From the cell containing the given text, extract its center point as [X, Y] coordinate. 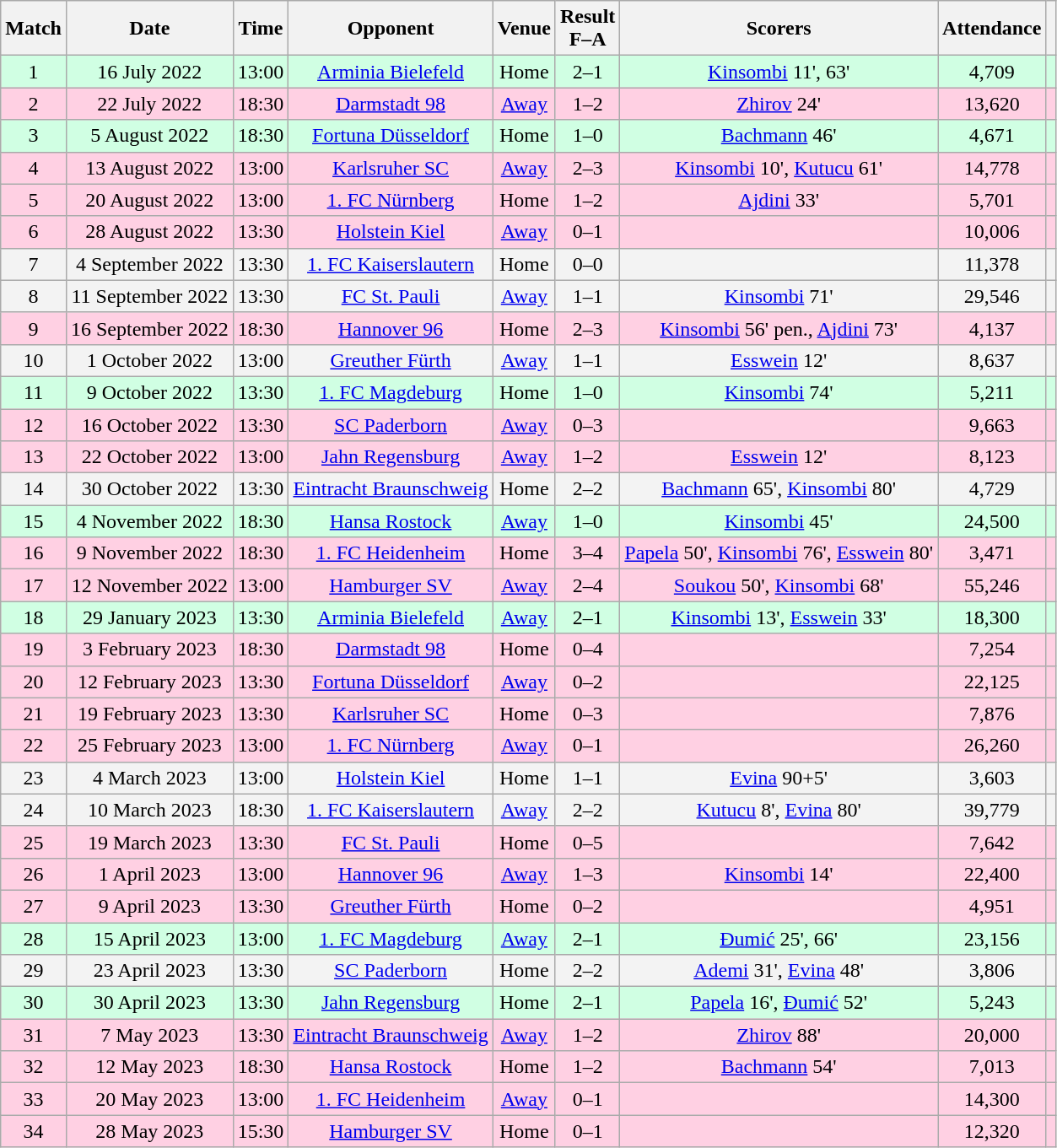
8,637 [992, 360]
4,729 [992, 489]
1–3 [587, 874]
19 March 2023 [149, 842]
Papela 16', Đumić 52' [779, 1003]
1 [34, 72]
9 October 2022 [149, 392]
16 [34, 553]
19 [34, 649]
13,620 [992, 104]
5 August 2022 [149, 136]
28 May 2023 [149, 1131]
10,006 [992, 232]
Zhirov 88' [779, 1035]
5,243 [992, 1003]
19 February 2023 [149, 714]
24,500 [992, 521]
4,709 [992, 72]
5,211 [992, 392]
24 [34, 810]
4,137 [992, 328]
17 [34, 585]
Match [34, 29]
12 [34, 424]
Đumić 25', 66' [779, 939]
9,663 [992, 424]
20 May 2023 [149, 1099]
Evina 90+5' [779, 778]
12 November 2022 [149, 585]
3,471 [992, 553]
29 [34, 971]
30 April 2023 [149, 1003]
9 November 2022 [149, 553]
3 [34, 136]
4,671 [992, 136]
Kinsombi 74' [779, 392]
22,125 [992, 682]
23 April 2023 [149, 971]
9 [34, 328]
21 [34, 714]
1 April 2023 [149, 874]
28 [34, 939]
10 [34, 360]
32 [34, 1067]
12 May 2023 [149, 1067]
29,546 [992, 296]
7,254 [992, 649]
1 October 2022 [149, 360]
7,013 [992, 1067]
2 [34, 104]
18 [34, 617]
14,778 [992, 168]
12 February 2023 [149, 682]
Kutucu 8', Evina 80' [779, 810]
25 February 2023 [149, 746]
Papela 50', Kinsombi 76', Esswein 80' [779, 553]
6 [34, 232]
13 August 2022 [149, 168]
20,000 [992, 1035]
3,806 [992, 971]
Kinsombi 14' [779, 874]
11 September 2022 [149, 296]
28 August 2022 [149, 232]
26,260 [992, 746]
Kinsombi 56' pen., Ajdini 73' [779, 328]
15:30 [261, 1131]
4 [34, 168]
5 [34, 200]
Soukou 50', Kinsombi 68' [779, 585]
5,701 [992, 200]
4 March 2023 [149, 778]
14,300 [992, 1099]
7 [34, 264]
18,300 [992, 617]
34 [34, 1131]
10 March 2023 [149, 810]
3–4 [587, 553]
Kinsombi 10', Kutucu 61' [779, 168]
23 [34, 778]
Time [261, 29]
2–4 [587, 585]
20 [34, 682]
ResultF–A [587, 29]
30 October 2022 [149, 489]
25 [34, 842]
Scorers [779, 29]
Kinsombi 11', 63' [779, 72]
7 May 2023 [149, 1035]
Zhirov 24' [779, 104]
7,876 [992, 714]
26 [34, 874]
22,400 [992, 874]
20 August 2022 [149, 200]
13 [34, 457]
Ajdini 33' [779, 200]
Kinsombi 45' [779, 521]
0–0 [587, 264]
55,246 [992, 585]
3 February 2023 [149, 649]
7,642 [992, 842]
4 September 2022 [149, 264]
16 July 2022 [149, 72]
8,123 [992, 457]
Bachmann 46' [779, 136]
Ademi 31', Evina 48' [779, 971]
27 [34, 906]
30 [34, 1003]
29 January 2023 [149, 617]
9 April 2023 [149, 906]
0–4 [587, 649]
22 July 2022 [149, 104]
16 September 2022 [149, 328]
11 [34, 392]
11,378 [992, 264]
0–5 [587, 842]
16 October 2022 [149, 424]
3,603 [992, 778]
Bachmann 54' [779, 1067]
23,156 [992, 939]
Opponent [391, 29]
22 [34, 746]
Date [149, 29]
4,951 [992, 906]
14 [34, 489]
4 November 2022 [149, 521]
39,779 [992, 810]
8 [34, 296]
Kinsombi 13', Esswein 33' [779, 617]
Venue [524, 29]
Bachmann 65', Kinsombi 80' [779, 489]
15 [34, 521]
Attendance [992, 29]
33 [34, 1099]
15 April 2023 [149, 939]
12,320 [992, 1131]
Kinsombi 71' [779, 296]
31 [34, 1035]
22 October 2022 [149, 457]
